Find where the given text appears and provide that cell's center as [x, y] coordinate. 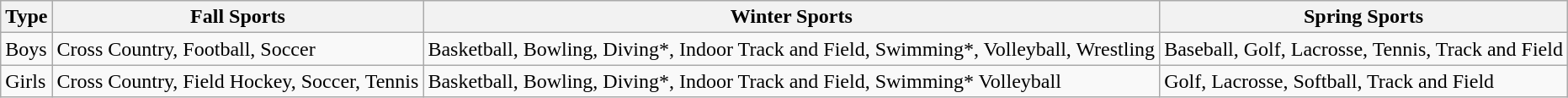
Golf, Lacrosse, Softball, Track and Field [1363, 81]
Spring Sports [1363, 17]
Cross Country, Field Hockey, Soccer, Tennis [237, 81]
Boys [27, 49]
Basketball, Bowling, Diving*, Indoor Track and Field, Swimming* Volleyball [791, 81]
Winter Sports [791, 17]
Type [27, 17]
Cross Country, Football, Soccer [237, 49]
Girls [27, 81]
Basketball, Bowling, Diving*, Indoor Track and Field, Swimming*, Volleyball, Wrestling [791, 49]
Baseball, Golf, Lacrosse, Tennis, Track and Field [1363, 49]
Fall Sports [237, 17]
